Extract the (X, Y) coordinate from the center of the cell holding the provided text.  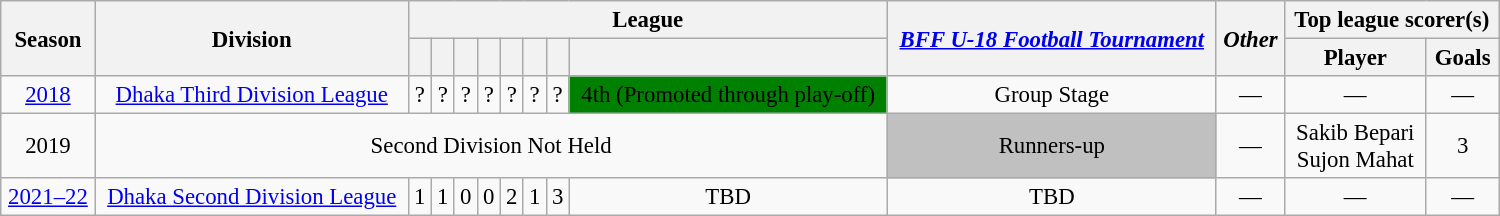
Sakib Bepari Sujon Mahat (1355, 146)
Dhaka Second Division League (252, 197)
Second Division Not Held (491, 146)
Other (1250, 38)
Top league scorer(s) (1392, 20)
4th (Promoted through play-off) (728, 95)
Group Stage (1052, 95)
BFF U-18 Football Tournament (1052, 38)
2 (512, 197)
Dhaka Third Division League (252, 95)
Season (48, 38)
2021–22 (48, 197)
Division (252, 38)
Player (1355, 58)
League (648, 20)
2018 (48, 95)
Runners-up (1052, 146)
2019 (48, 146)
Goals (1462, 58)
